Return (X, Y) of the center of cell containing provided text 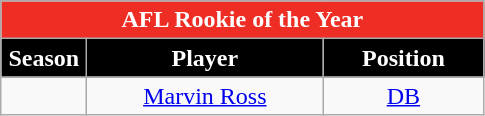
Season (44, 58)
Player (205, 58)
Marvin Ross (205, 96)
DB (404, 96)
AFL Rookie of the Year (242, 20)
Position (404, 58)
